Identify which cell holds the provided text, then report its (x, y) central coordinate. 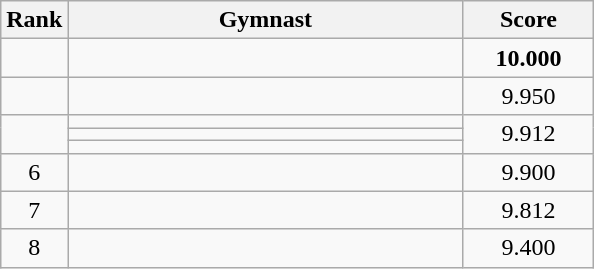
9.912 (528, 134)
Score (528, 20)
9.900 (528, 172)
9.400 (528, 248)
8 (34, 248)
7 (34, 210)
9.812 (528, 210)
10.000 (528, 58)
9.950 (528, 96)
6 (34, 172)
Rank (34, 20)
Gymnast (266, 20)
